Search for the cell housing the specified text and yield its (X, Y) center coordinate. 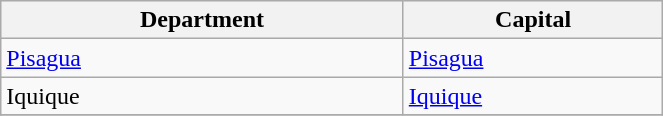
Department (202, 20)
Capital (533, 20)
